Identify which cell holds the provided text, then report its [x, y] central coordinate. 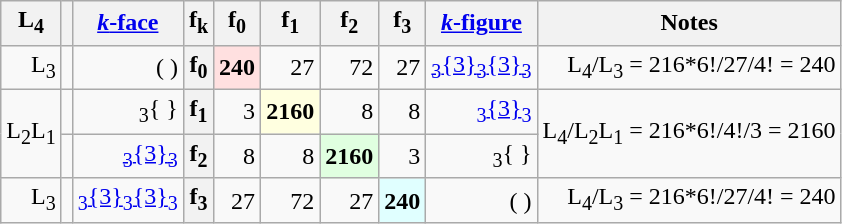
fk [198, 23]
Notes [689, 23]
k-figure [482, 23]
L2L1 [31, 134]
L4/L2L1 = 216*6!/4!/3 = 2160 [689, 134]
L4 [31, 23]
k-face [128, 23]
